Return [x, y] of the center of cell containing provided text 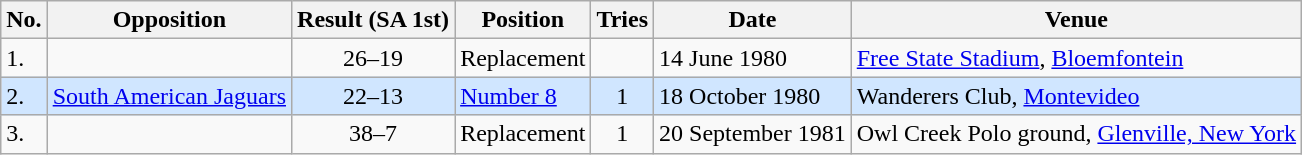
Opposition [169, 20]
3. [24, 134]
26–19 [374, 58]
Wanderers Club, Montevideo [1076, 96]
38–7 [374, 134]
1. [24, 58]
22–13 [374, 96]
Venue [1076, 20]
Free State Stadium, Bloemfontein [1076, 58]
Number 8 [523, 96]
2. [24, 96]
No. [24, 20]
18 October 1980 [753, 96]
20 September 1981 [753, 134]
Date [753, 20]
Result (SA 1st) [374, 20]
South American Jaguars [169, 96]
Position [523, 20]
14 June 1980 [753, 58]
Owl Creek Polo ground, Glenville, New York [1076, 134]
Tries [622, 20]
